For the text-containing cell, return its midpoint in (x, y) coordinate format. 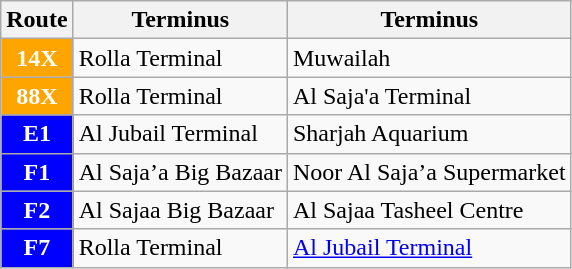
Route (37, 20)
Al Sajaa Tasheel Centre (429, 210)
E1 (37, 134)
F2 (37, 210)
Al Saja’a Big Bazaar (180, 172)
Al Sajaa Big Bazaar (180, 210)
Muwailah (429, 58)
Al Saja'a Terminal (429, 96)
88X (37, 96)
Sharjah Aquarium (429, 134)
Noor Al Saja’a Supermarket (429, 172)
14X (37, 58)
F7 (37, 248)
F1 (37, 172)
